Identify which cell holds the provided text, then report its [X, Y] central coordinate. 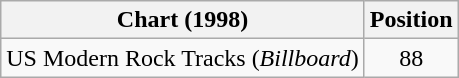
Position [411, 20]
88 [411, 58]
Chart (1998) [183, 20]
US Modern Rock Tracks (Billboard) [183, 58]
